Scan for the cell matching the given text and deliver its [x, y] coordinate at center. 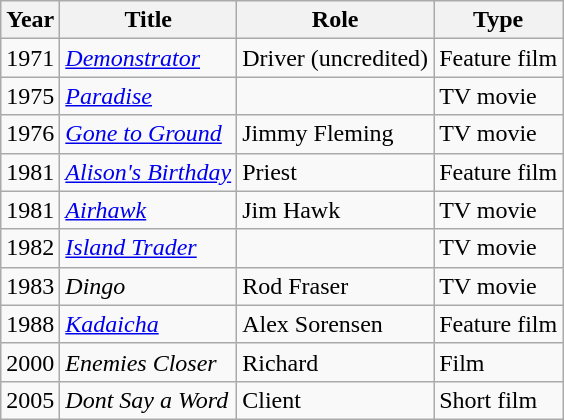
Priest [336, 172]
Driver (uncredited) [336, 58]
1971 [30, 58]
Jimmy Fleming [336, 134]
Film [498, 362]
1983 [30, 286]
Dont Say a Word [148, 400]
Richard [336, 362]
Dingo [148, 286]
Client [336, 400]
1988 [30, 324]
Rod Fraser [336, 286]
Short film [498, 400]
Jim Hawk [336, 210]
Paradise [148, 96]
Year [30, 20]
Role [336, 20]
Alison's Birthday [148, 172]
2005 [30, 400]
2000 [30, 362]
Island Trader [148, 248]
Alex Sorensen [336, 324]
1975 [30, 96]
Enemies Closer [148, 362]
Demonstrator [148, 58]
Kadaicha [148, 324]
Gone to Ground [148, 134]
Airhawk [148, 210]
1982 [30, 248]
1976 [30, 134]
Title [148, 20]
Type [498, 20]
